Find where the given text appears and provide that cell's center as (X, Y) coordinate. 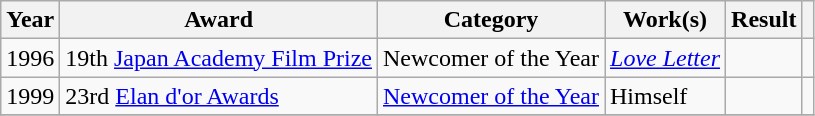
23rd Elan d'or Awards (219, 96)
Year (30, 20)
Result (764, 20)
1996 (30, 58)
19th Japan Academy Film Prize (219, 58)
Category (492, 20)
Love Letter (664, 58)
Himself (664, 96)
1999 (30, 96)
Award (219, 20)
Work(s) (664, 20)
